From the cell containing the given text, extract its center point as (x, y) coordinate. 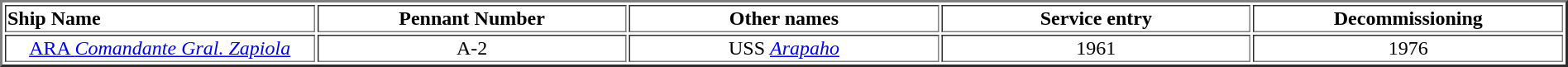
1976 (1408, 48)
Pennant Number (471, 18)
Service entry (1096, 18)
ARA Comandante Gral. Zapiola (160, 48)
1961 (1096, 48)
A-2 (471, 48)
Ship Name (160, 18)
Decommissioning (1408, 18)
Other names (784, 18)
USS Arapaho (784, 48)
